Search for the cell housing the specified text and yield its (X, Y) center coordinate. 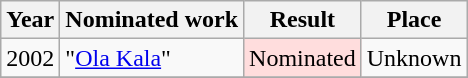
Unknown (414, 58)
Nominated work (152, 20)
Place (414, 20)
Nominated (303, 58)
"Ola Kala" (152, 58)
Result (303, 20)
Year (30, 20)
2002 (30, 58)
